Capture the cell that displays the provided text and extract its [X, Y] central coordinate. 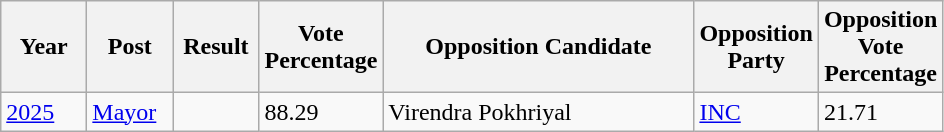
88.29 [321, 112]
Opposition Party [756, 47]
Virendra Pokhriyal [538, 112]
Vote Percentage [321, 47]
INC [756, 112]
Post [130, 47]
Result [216, 47]
2025 [44, 112]
Opposition Candidate [538, 47]
Year [44, 47]
Mayor [130, 112]
21.71 [880, 112]
Opposition Vote Percentage [880, 47]
